Determine the (X, Y) coordinate at the center of the cell enclosing the given text.  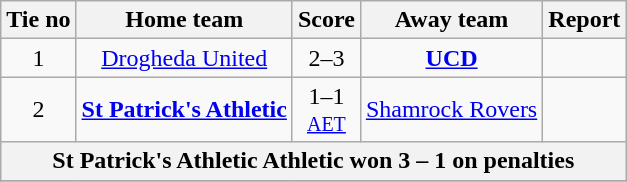
St Patrick's Athletic Athletic won 3 – 1 on penalties (314, 161)
1 (38, 58)
Drogheda United (184, 58)
2–3 (326, 58)
UCD (451, 58)
1–1 AET (326, 110)
St Patrick's Athletic (184, 110)
Home team (184, 20)
Report (584, 20)
Away team (451, 20)
2 (38, 110)
Shamrock Rovers (451, 110)
Tie no (38, 20)
Score (326, 20)
